Detect which cell encompasses the target text, then output its (X, Y) center coordinate. 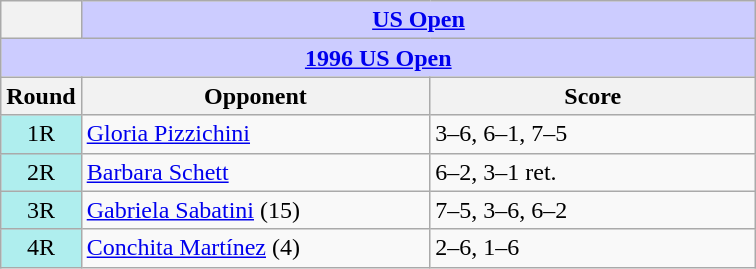
6–2, 3–1 ret. (593, 172)
Conchita Martínez (4) (256, 248)
Opponent (256, 96)
Gloria Pizzichini (256, 134)
3–6, 6–1, 7–5 (593, 134)
2–6, 1–6 (593, 248)
US Open (418, 20)
7–5, 3–6, 6–2 (593, 210)
2R (41, 172)
3R (41, 210)
1996 US Open (378, 58)
1R (41, 134)
Barbara Schett (256, 172)
Gabriela Sabatini (15) (256, 210)
Score (593, 96)
4R (41, 248)
Round (41, 96)
